Search for the cell housing the specified text and yield its [x, y] center coordinate. 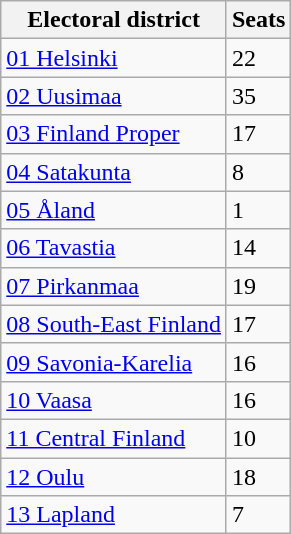
06 Tavastia [114, 248]
08 South-East Finland [114, 324]
14 [258, 248]
8 [258, 172]
02 Uusimaa [114, 96]
09 Savonia-Karelia [114, 362]
10 [258, 438]
12 Oulu [114, 477]
05 Åland [114, 210]
18 [258, 477]
7 [258, 515]
22 [258, 58]
13 Lapland [114, 515]
01 Helsinki [114, 58]
1 [258, 210]
03 Finland Proper [114, 134]
10 Vaasa [114, 400]
11 Central Finland [114, 438]
35 [258, 96]
07 Pirkanmaa [114, 286]
04 Satakunta [114, 172]
Electoral district [114, 20]
Seats [258, 20]
19 [258, 286]
